From the cell containing the given text, extract its center point as [x, y] coordinate. 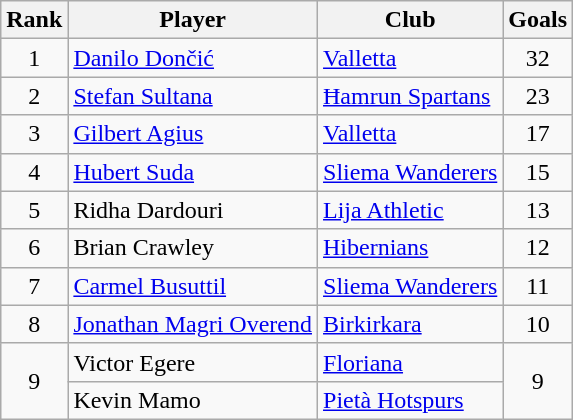
10 [538, 324]
Kevin Mamo [193, 400]
Jonathan Magri Overend [193, 324]
Club [410, 20]
Birkirkara [410, 324]
4 [34, 172]
Victor Egere [193, 362]
Player [193, 20]
6 [34, 248]
Carmel Busuttil [193, 286]
17 [538, 134]
2 [34, 96]
15 [538, 172]
23 [538, 96]
Lija Athletic [410, 210]
Ridha Dardouri [193, 210]
Gilbert Agius [193, 134]
13 [538, 210]
1 [34, 58]
11 [538, 286]
Rank [34, 20]
Stefan Sultana [193, 96]
5 [34, 210]
Brian Crawley [193, 248]
Floriana [410, 362]
Hibernians [410, 248]
Ħamrun Spartans [410, 96]
12 [538, 248]
Goals [538, 20]
8 [34, 324]
Danilo Dončić [193, 58]
Pietà Hotspurs [410, 400]
7 [34, 286]
32 [538, 58]
Hubert Suda [193, 172]
3 [34, 134]
